Search for the cell housing the specified text and yield its [X, Y] center coordinate. 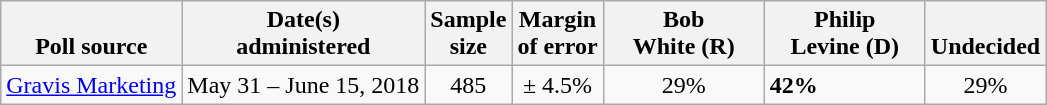
± 4.5% [558, 85]
Gravis Marketing [92, 85]
Poll source [92, 34]
May 31 – June 15, 2018 [304, 85]
Samplesize [468, 34]
42% [844, 85]
PhilipLevine (D) [844, 34]
Date(s)administered [304, 34]
Undecided [985, 34]
485 [468, 85]
Marginof error [558, 34]
BobWhite (R) [684, 34]
